For the text-containing cell, return its midpoint in (X, Y) coordinate format. 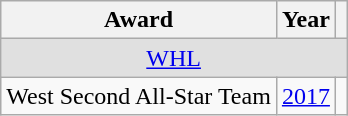
Award (139, 20)
Year (306, 20)
West Second All-Star Team (139, 96)
2017 (306, 96)
WHL (174, 58)
